For the text-containing cell, return its midpoint in [x, y] coordinate format. 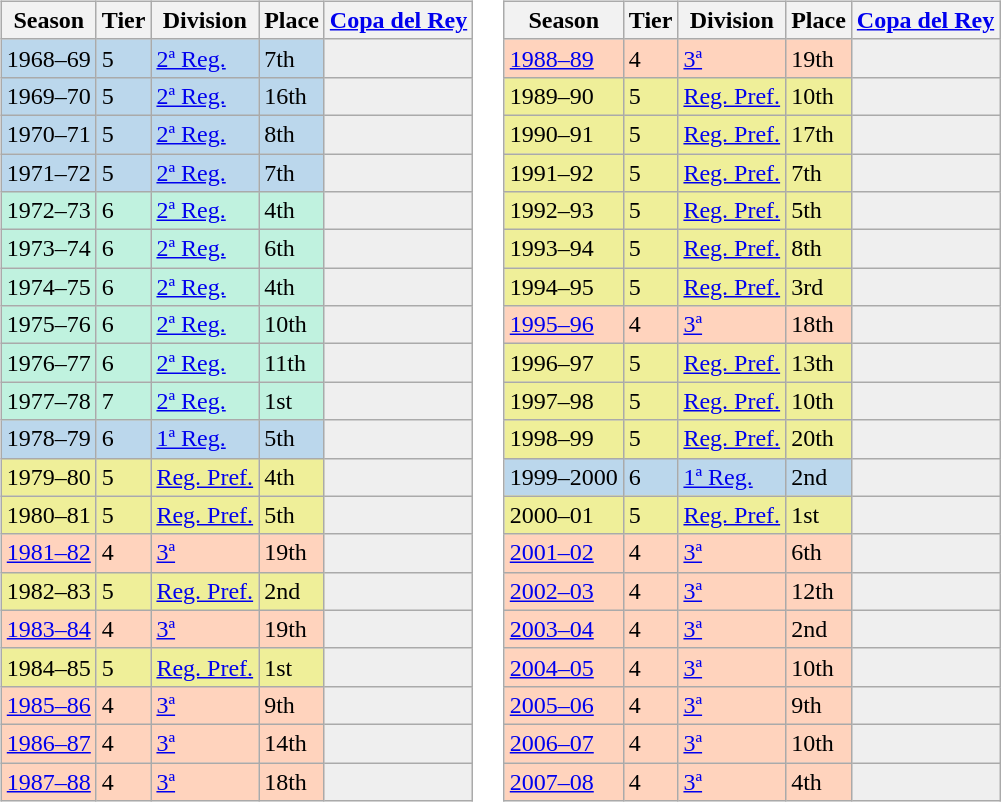
2002–03 [564, 591]
1973–74 [48, 249]
1999–2000 [564, 477]
2006–07 [564, 743]
1968–69 [48, 58]
12th [819, 591]
2000–01 [564, 515]
1969–70 [48, 96]
1981–82 [48, 553]
17th [819, 134]
1994–95 [564, 287]
1979–80 [48, 477]
1975–76 [48, 325]
3rd [819, 287]
1984–85 [48, 667]
14th [292, 743]
1988–89 [564, 58]
1986–87 [48, 743]
1990–91 [564, 134]
2007–08 [564, 781]
1982–83 [48, 591]
1972–73 [48, 211]
7 [124, 401]
1989–90 [564, 96]
20th [819, 439]
16th [292, 96]
1997–98 [564, 401]
1991–92 [564, 173]
1987–88 [48, 781]
1971–72 [48, 173]
2005–06 [564, 705]
2003–04 [564, 629]
1980–81 [48, 515]
1993–94 [564, 249]
11th [292, 363]
1998–99 [564, 439]
13th [819, 363]
1978–79 [48, 439]
1977–78 [48, 401]
2004–05 [564, 667]
1970–71 [48, 134]
1983–84 [48, 629]
1976–77 [48, 363]
1985–86 [48, 705]
1992–93 [564, 211]
1974–75 [48, 287]
1995–96 [564, 325]
1996–97 [564, 363]
2001–02 [564, 553]
